From the cell containing the given text, extract its center point as (x, y) coordinate. 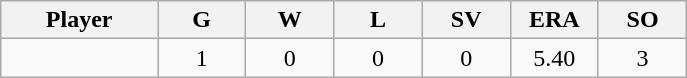
SO (642, 20)
Player (80, 20)
5.40 (554, 58)
L (378, 20)
SV (466, 20)
3 (642, 58)
W (290, 20)
G (202, 20)
1 (202, 58)
ERA (554, 20)
